Scan for the cell matching the given text and deliver its [X, Y] coordinate at center. 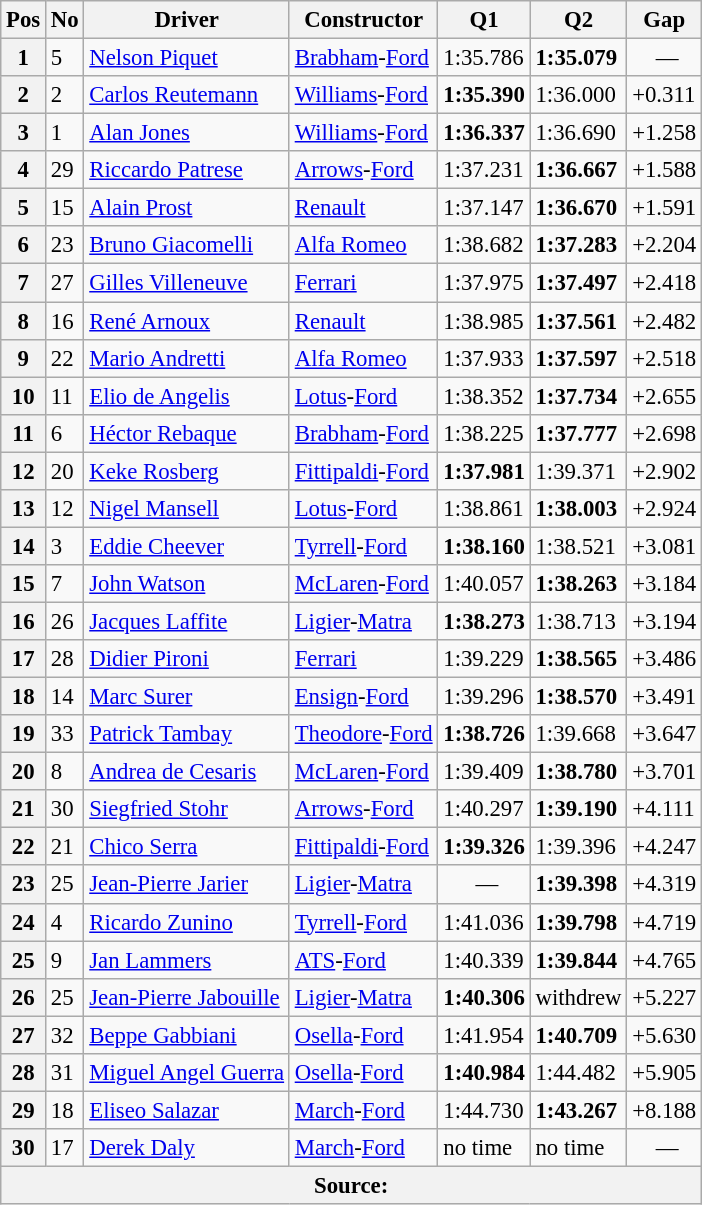
1:38.160 [484, 546]
Eliseo Salazar [186, 1110]
1:37.777 [578, 433]
+5.227 [664, 997]
1:41.036 [484, 922]
1:37.933 [484, 358]
1:40.297 [484, 809]
1:44.730 [484, 1110]
1:37.497 [578, 283]
+4.719 [664, 922]
+4.319 [664, 885]
1:40.709 [578, 1035]
1:38.352 [484, 396]
No [65, 20]
1:38.726 [484, 734]
Nelson Piquet [186, 58]
Jan Lammers [186, 960]
+1.588 [664, 170]
Riccardo Patrese [186, 170]
1:36.670 [578, 208]
1:41.954 [484, 1035]
Gap [664, 20]
1:38.003 [578, 509]
Pos [24, 20]
Miguel Angel Guerra [186, 1073]
1:36.000 [578, 95]
1:36.667 [578, 170]
1:37.231 [484, 170]
Eddie Cheever [186, 546]
+2.698 [664, 433]
31 [65, 1073]
1:38.521 [578, 546]
1:38.570 [578, 697]
ATS-Ford [364, 960]
+4.765 [664, 960]
+0.311 [664, 95]
+3.081 [664, 546]
1:39.798 [578, 922]
Theodore-Ford [364, 734]
+2.204 [664, 245]
+8.188 [664, 1110]
+5.630 [664, 1035]
19 [24, 734]
1:36.337 [484, 133]
Chico Serra [186, 847]
John Watson [186, 584]
1:36.690 [578, 133]
Mario Andretti [186, 358]
1:38.263 [578, 584]
1:38.273 [484, 621]
+3.486 [664, 659]
1:38.225 [484, 433]
Q1 [484, 20]
1:39.371 [578, 471]
1:39.326 [484, 847]
1:38.861 [484, 509]
Héctor Rebaque [186, 433]
1:37.147 [484, 208]
1:35.786 [484, 58]
1:39.668 [578, 734]
+2.924 [664, 509]
10 [24, 396]
Didier Pironi [186, 659]
+3.701 [664, 772]
1:39.396 [578, 847]
1:39.409 [484, 772]
+2.902 [664, 471]
+1.258 [664, 133]
1:40.306 [484, 997]
13 [24, 509]
+2.518 [664, 358]
1:37.283 [578, 245]
+4.111 [664, 809]
1:38.985 [484, 321]
Beppe Gabbiani [186, 1035]
Gilles Villeneuve [186, 283]
33 [65, 734]
1:37.734 [578, 396]
1:39.229 [484, 659]
1:37.975 [484, 283]
+3.194 [664, 621]
+2.655 [664, 396]
1:37.981 [484, 471]
1:40.984 [484, 1073]
1:37.597 [578, 358]
1:38.780 [578, 772]
1:40.339 [484, 960]
1:35.390 [484, 95]
Alan Jones [186, 133]
Marc Surer [186, 697]
Siegfried Stohr [186, 809]
Nigel Mansell [186, 509]
1:39.844 [578, 960]
Jean-Pierre Jarier [186, 885]
1:38.565 [578, 659]
1:39.190 [578, 809]
24 [24, 922]
1:39.398 [578, 885]
Q2 [578, 20]
1:40.057 [484, 584]
Andrea de Cesaris [186, 772]
1:38.713 [578, 621]
32 [65, 1035]
Ensign-Ford [364, 697]
René Arnoux [186, 321]
+3.647 [664, 734]
Constructor [364, 20]
Source: [352, 1185]
Jacques Laffite [186, 621]
Patrick Tambay [186, 734]
1:44.482 [578, 1073]
+2.418 [664, 283]
+2.482 [664, 321]
Elio de Angelis [186, 396]
+3.491 [664, 697]
Carlos Reutemann [186, 95]
1:35.079 [578, 58]
Keke Rosberg [186, 471]
withdrew [578, 997]
Jean-Pierre Jabouille [186, 997]
+5.905 [664, 1073]
1:37.561 [578, 321]
1:39.296 [484, 697]
+3.184 [664, 584]
Driver [186, 20]
Bruno Giacomelli [186, 245]
1:43.267 [578, 1110]
+4.247 [664, 847]
Ricardo Zunino [186, 922]
1:38.682 [484, 245]
Alain Prost [186, 208]
+1.591 [664, 208]
Derek Daly [186, 1148]
